Scan for the cell matching the given text and deliver its [X, Y] coordinate at center. 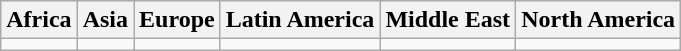
Africa [39, 20]
Europe [178, 20]
North America [598, 20]
Latin America [300, 20]
Asia [105, 20]
Middle East [448, 20]
